Output the (X, Y) coordinate of the center of the cell containing the given text.  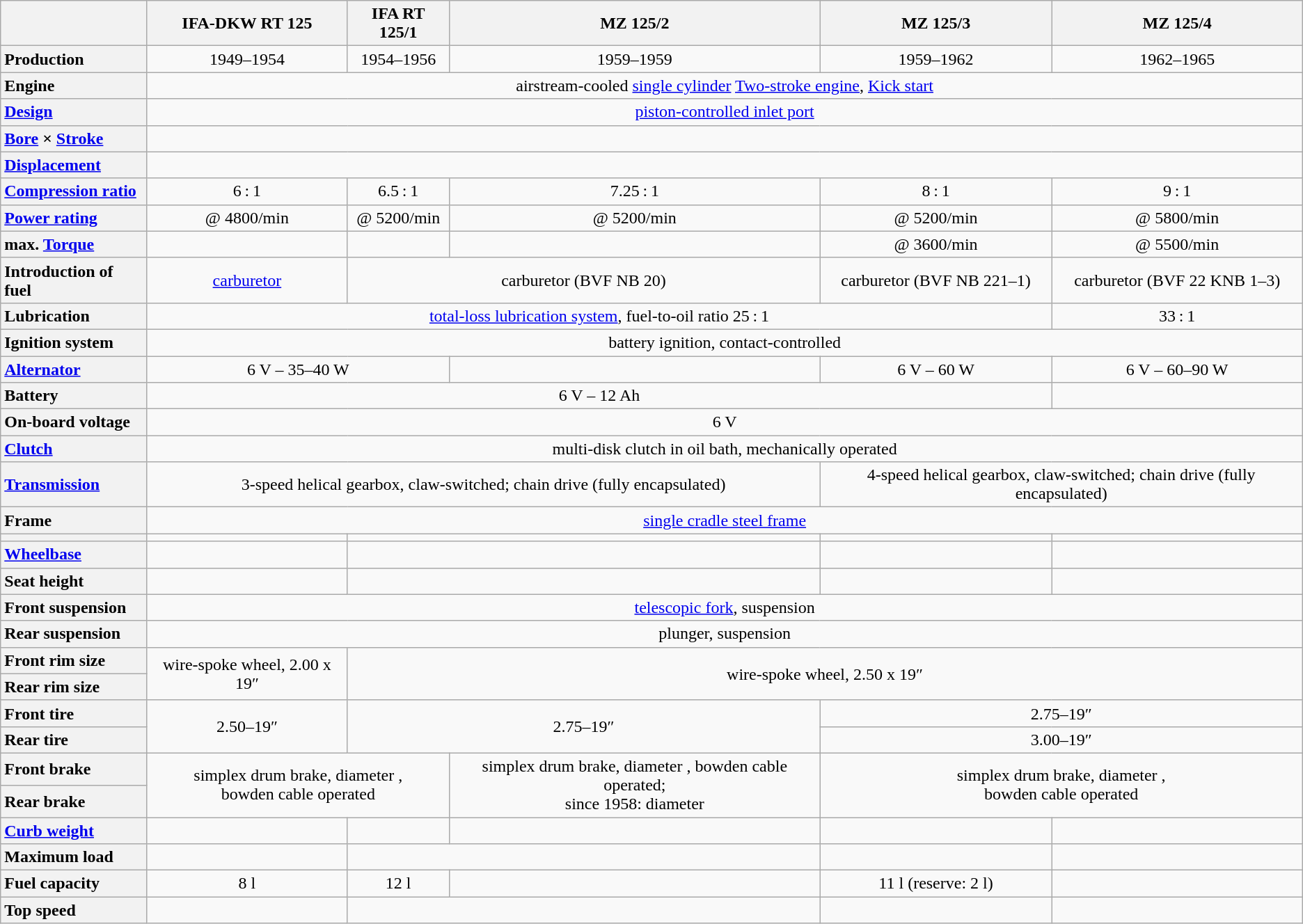
Rear tire (74, 740)
Design (74, 112)
multi-disk clutch in oil bath, mechanically operated (725, 449)
@ 5500/min (1177, 244)
1959–1962 (935, 59)
8 : 1 (935, 191)
carburetor (247, 280)
telescopic fork, suspension (725, 607)
8 l (247, 884)
Bore × Stroke (74, 138)
12 l (398, 884)
single cradle steel frame (725, 520)
Rear suspension (74, 634)
MZ 125/3 (935, 24)
@ 5800/min (1177, 218)
carburetor (BVF NB 221–1) (935, 280)
1959–1959 (635, 59)
Front brake (74, 769)
wire-spoke wheel, 2.50 x 19″ (825, 674)
plunger, suspension (725, 634)
6 V (725, 422)
6.5 : 1 (398, 191)
Engine (74, 86)
battery ignition, contact-controlled (725, 342)
11 l (reserve: 2 l) (935, 884)
simplex drum brake, diameter , bowden cable operated;since 1958: diameter (635, 785)
3-speed helical gearbox, claw-switched; chain drive (fully encapsulated) (483, 484)
Maximum load (74, 857)
9 : 1 (1177, 191)
carburetor (BVF 22 KNB 1–3) (1177, 280)
1962–1965 (1177, 59)
Clutch (74, 449)
6 V – 60 W (935, 369)
2.50–19″ (247, 726)
carburetor (BVF NB 20) (583, 280)
piston-controlled inlet port (725, 112)
6 : 1 (247, 191)
Compression ratio (74, 191)
1954–1956 (398, 59)
Ignition system (74, 342)
3.00–19″ (1061, 740)
Introduction of fuel (74, 280)
7.25 : 1 (635, 191)
Top speed (74, 910)
Front rim size (74, 660)
IFA-DKW RT 125 (247, 24)
Production (74, 59)
6 V – 60–90 W (1177, 369)
Curb weight (74, 830)
total-loss lubrication system, fuel-to-oil ratio 25 : 1 (599, 316)
IFA RT 125/1 (398, 24)
wire-spoke wheel, 2.00 x 19″ (247, 674)
6 V – 35–40 W (298, 369)
Lubrication (74, 316)
Rear brake (74, 801)
MZ 125/2 (635, 24)
MZ 125/4 (1177, 24)
@ 3600/min (935, 244)
On-board voltage (74, 422)
6 V – 12 Ah (599, 396)
Battery (74, 396)
Wheelbase (74, 555)
Fuel capacity (74, 884)
1949–1954 (247, 59)
max. Torque (74, 244)
Transmission (74, 484)
Power rating (74, 218)
Frame (74, 520)
33 : 1 (1177, 316)
Alternator (74, 369)
Displacement (74, 165)
Rear rim size (74, 687)
Front suspension (74, 607)
airstream-cooled single cylinder Two-stroke engine, Kick start (725, 86)
4-speed helical gearbox, claw-switched; chain drive (fully encapsulated) (1061, 484)
Front tire (74, 713)
Seat height (74, 581)
@ 4800/min (247, 218)
